Provide the (x, y) coordinate of the cell's center where the given text is located.  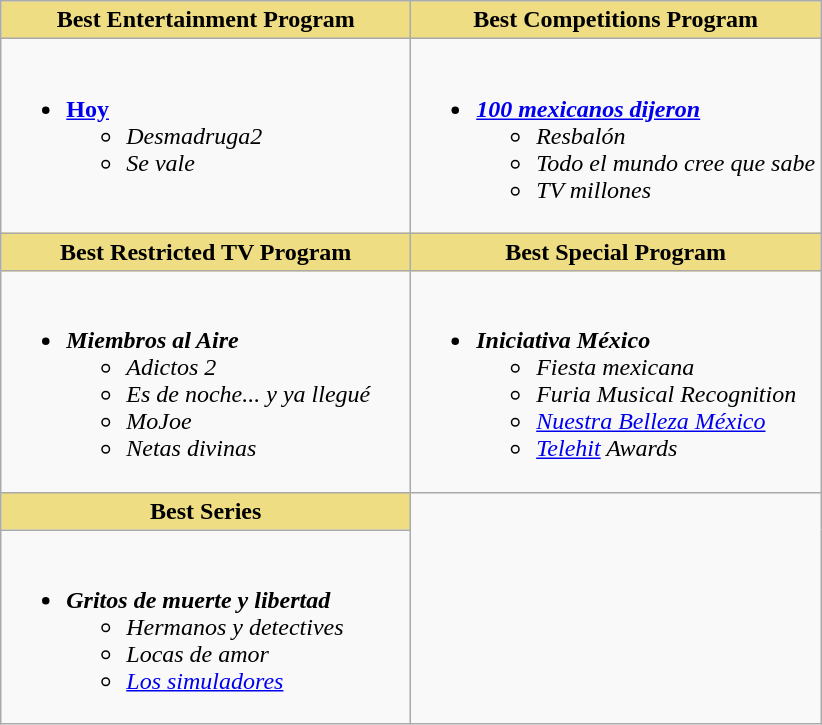
Miembros al AireAdictos 2Es de noche... y ya lleguéMoJoeNetas divinas (206, 382)
Best Special Program (616, 252)
Iniciativa MéxicoFiesta mexicanaFuria Musical RecognitionNuestra Belleza MéxicoTelehit Awards (616, 382)
100 mexicanos dijeronResbalónTodo el mundo cree que sabeTV millones (616, 136)
Best Entertainment Program (206, 20)
HoyDesmadruga2Se vale (206, 136)
Best Competitions Program (616, 20)
Best Restricted TV Program (206, 252)
Best Series (206, 511)
Gritos de muerte y libertadHermanos y detectivesLocas de amorLos simuladores (206, 627)
